Return (x, y) of the center of cell containing provided text 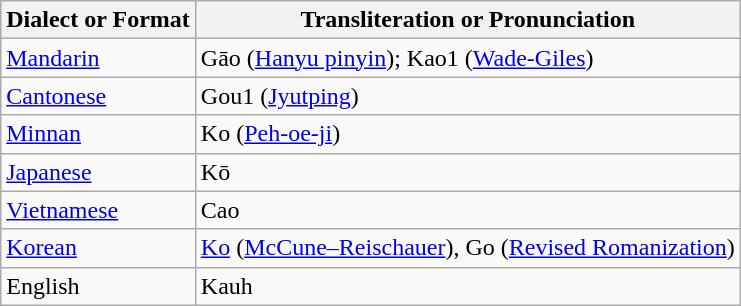
Cao (468, 210)
Ko (McCune–Reischauer), Go (Revised Romanization) (468, 248)
Kō (468, 172)
Gou1 (Jyutping) (468, 96)
English (98, 286)
Kauh (468, 286)
Transliteration or Pronunciation (468, 20)
Cantonese (98, 96)
Korean (98, 248)
Minnan (98, 134)
Japanese (98, 172)
Vietnamese (98, 210)
Dialect or Format (98, 20)
Mandarin (98, 58)
Ko (Peh-oe-ji) (468, 134)
Gāo (Hanyu pinyin); Kao1 (Wade-Giles) (468, 58)
